From the cell containing the given text, extract its center point as (x, y) coordinate. 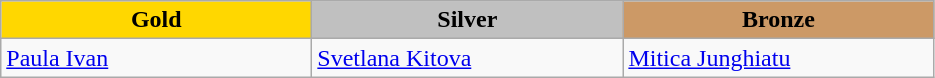
Silver (468, 20)
Bronze (778, 20)
Gold (156, 20)
Mitica Junghiatu (778, 58)
Paula Ivan (156, 58)
Svetlana Kitova (468, 58)
